Extract the (x, y) coordinate from the center of the cell holding the provided text.  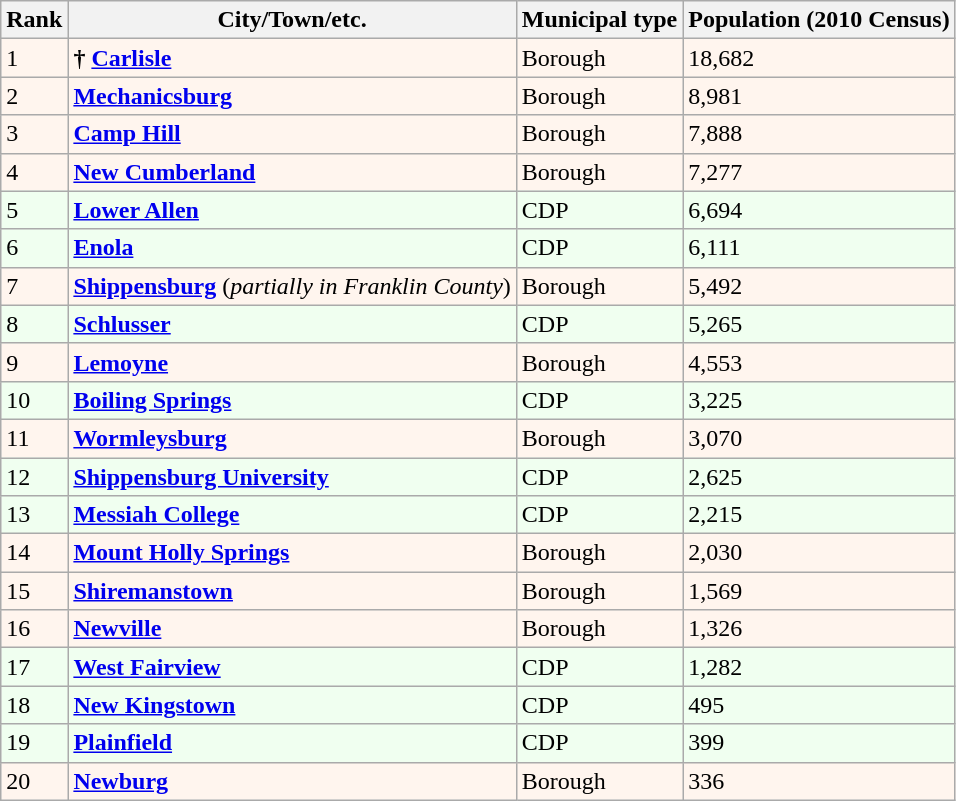
Plainfield (292, 743)
4 (34, 172)
Schlusser (292, 324)
Newville (292, 629)
2 (34, 96)
Enola (292, 248)
10 (34, 400)
1,326 (819, 629)
Lemoyne (292, 362)
6,694 (819, 210)
18 (34, 705)
Newburg (292, 781)
Population (2010 Census) (819, 20)
Shippensburg (partially in Franklin County) (292, 286)
Messiah College (292, 515)
5,265 (819, 324)
15 (34, 591)
336 (819, 781)
14 (34, 553)
17 (34, 667)
2,625 (819, 477)
West Fairview (292, 667)
New Cumberland (292, 172)
2,215 (819, 515)
7,277 (819, 172)
19 (34, 743)
18,682 (819, 58)
Mechanicsburg (292, 96)
5 (34, 210)
5,492 (819, 286)
1,282 (819, 667)
City/Town/etc. (292, 20)
3,225 (819, 400)
2,030 (819, 553)
6,111 (819, 248)
8,981 (819, 96)
495 (819, 705)
11 (34, 438)
Wormleysburg (292, 438)
Shiremanstown (292, 591)
3,070 (819, 438)
4,553 (819, 362)
1,569 (819, 591)
New Kingstown (292, 705)
399 (819, 743)
12 (34, 477)
20 (34, 781)
Rank (34, 20)
8 (34, 324)
Lower Allen (292, 210)
Municipal type (599, 20)
Shippensburg University (292, 477)
Boiling Springs (292, 400)
7,888 (819, 134)
9 (34, 362)
3 (34, 134)
16 (34, 629)
† Carlisle (292, 58)
1 (34, 58)
7 (34, 286)
Mount Holly Springs (292, 553)
Camp Hill (292, 134)
6 (34, 248)
13 (34, 515)
